Capture the cell that displays the provided text and extract its [x, y] central coordinate. 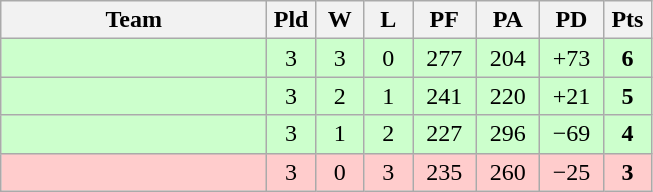
5 [628, 96]
PD [572, 20]
Pts [628, 20]
−69 [572, 134]
+21 [572, 96]
Team [134, 20]
−25 [572, 172]
227 [444, 134]
PA [508, 20]
277 [444, 58]
W [340, 20]
L [388, 20]
6 [628, 58]
235 [444, 172]
220 [508, 96]
296 [508, 134]
241 [444, 96]
PF [444, 20]
Pld [292, 20]
204 [508, 58]
260 [508, 172]
4 [628, 134]
+73 [572, 58]
